Extract the [x, y] coordinate from the center of the cell holding the provided text.  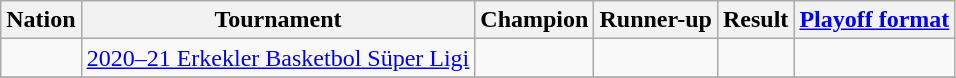
Champion [534, 20]
Playoff format [874, 20]
Tournament [278, 20]
Result [755, 20]
Runner-up [656, 20]
Nation [41, 20]
2020–21 Erkekler Basketbol Süper Ligi [278, 58]
